Locate the cell with the specified text and output its [X, Y] center coordinate. 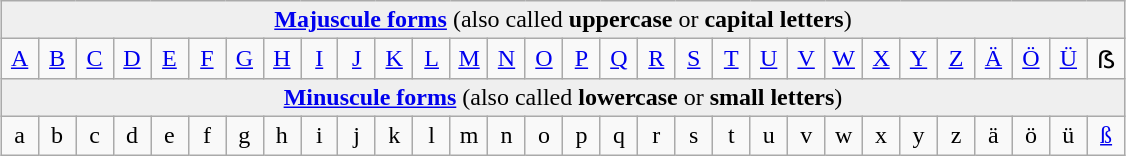
h [282, 135]
H [282, 59]
E [170, 59]
ß [1106, 135]
e [170, 135]
b [56, 135]
Ö [1030, 59]
ü [1068, 135]
M [468, 59]
Y [918, 59]
a [20, 135]
P [582, 59]
ä [994, 135]
p [582, 135]
ö [1030, 135]
X [880, 59]
n [506, 135]
m [468, 135]
Minuscule forms (also called lowercase or small letters) [563, 97]
W [844, 59]
U [768, 59]
w [844, 135]
A [20, 59]
O [544, 59]
q [618, 135]
S [694, 59]
o [544, 135]
f [206, 135]
t [732, 135]
l [432, 135]
Majuscule forms (also called uppercase or capital letters) [563, 20]
ẞ [1106, 59]
J [356, 59]
i [320, 135]
j [356, 135]
Z [956, 59]
d [132, 135]
G [244, 59]
T [732, 59]
Ä [994, 59]
z [956, 135]
g [244, 135]
c [94, 135]
D [132, 59]
s [694, 135]
F [206, 59]
k [394, 135]
v [806, 135]
y [918, 135]
R [656, 59]
Q [618, 59]
V [806, 59]
Ü [1068, 59]
L [432, 59]
C [94, 59]
K [394, 59]
I [320, 59]
B [56, 59]
N [506, 59]
x [880, 135]
r [656, 135]
u [768, 135]
